Return (X, Y) of the center of cell containing provided text 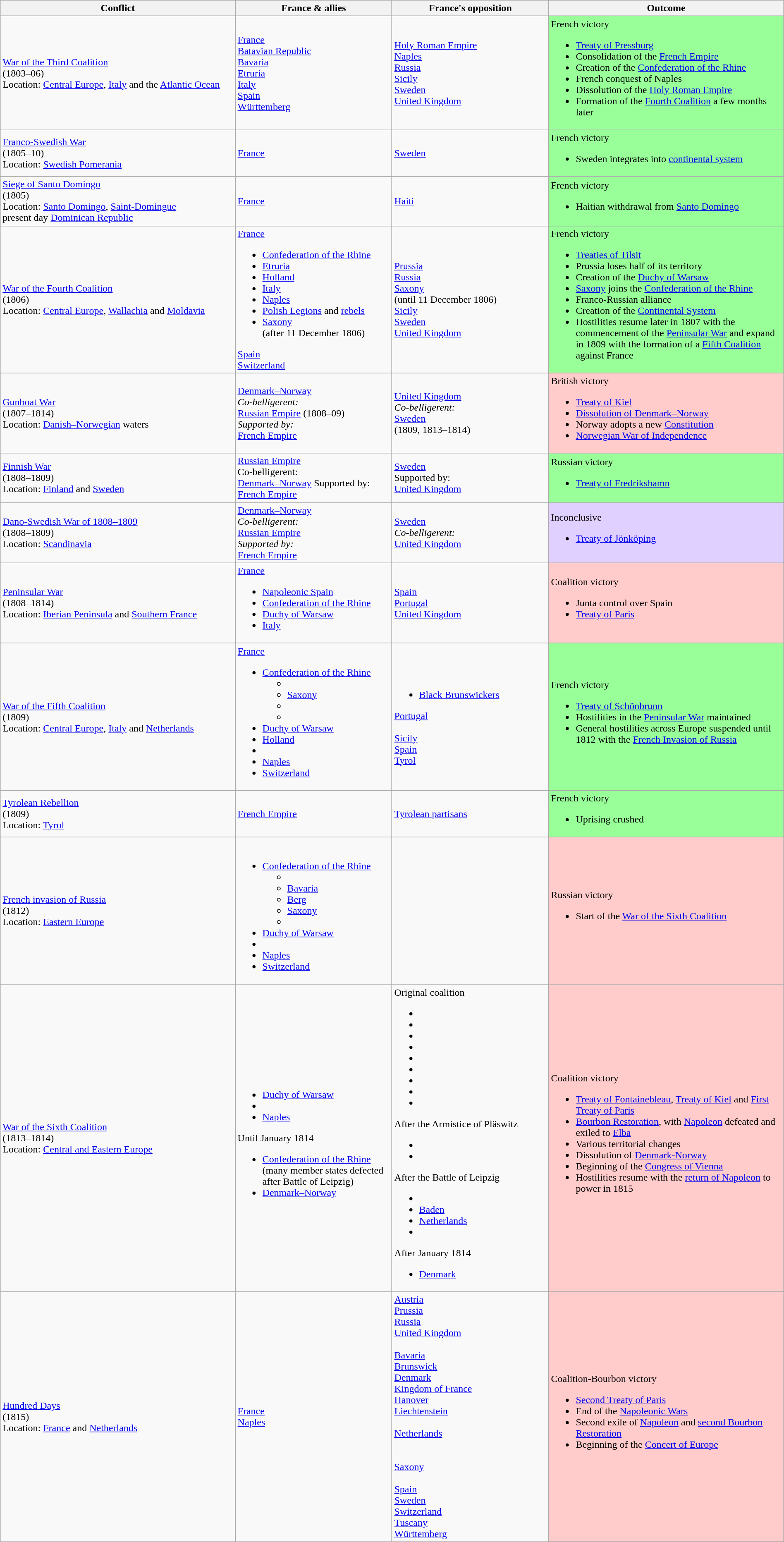
Tyrolean Rebellion(1809)Location: Tyrol (118, 814)
FranceConfederation of the Rhine Etruria Holland Italy Naples Polish Legions and rebels Saxony(after 11 December 1806) SpainSwitzerland (313, 299)
French Empire (313, 814)
Denmark–NorwayCo-belligerent: Russian Empire Supported by: French Empire (313, 533)
Black Brunswickers Portugal Sicily Spain Tyrol (471, 717)
Tyrolean partisans (471, 814)
Haiti (471, 201)
FranceConfederation of the Rhine Saxony Duchy of Warsaw Holland Naples Switzerland (313, 717)
Original coalition After the Armistice of Pläswitz After the Battle of Leipzig Baden Netherlands After January 1814 Denmark (471, 1138)
British victoryTreaty of KielDissolution of Denmark–NorwayNorway adopts a new ConstitutionNorwegian War of Independence (666, 413)
Gunboat War(1807–1814)Location: Danish–Norwegian waters (118, 413)
War of the Sixth Coalition(1813–1814)Location: Central and Eastern Europe (118, 1138)
War of the Fourth Coalition(1806)Location: Central Europe, Wallachia and Moldavia (118, 299)
Outcome (666, 8)
Holy Roman Empire Naples Russia Sicily Sweden United Kingdom (471, 73)
Denmark–NorwayCo-belligerent: Russian Empire (1808–09) Supported by: French Empire (313, 413)
Finnish War(1808–1809)Location: Finland and Sweden (118, 478)
Sweden (471, 153)
Dano-Swedish War of 1808–1809(1808–1809)Location: Scandinavia (118, 533)
Conflict (118, 8)
War of the Fifth Coalition(1809)Location: Central Europe, Italy and Netherlands (118, 717)
France Napoleonic SpainConfederation of the Rhine Duchy of Warsaw Italy (313, 603)
Confederation of the Rhine Bavaria Berg Saxony Duchy of Warsaw Naples Switzerland (313, 911)
French victoryUprising crushed (666, 814)
Russian victoryStart of the War of the Sixth Coalition (666, 911)
France Naples (313, 1417)
Siege of Santo Domingo(1805)Location: Santo Domingo, Saint-Dominguepresent day Dominican Republic (118, 201)
French victoryHaitian withdrawal from Santo Domingo (666, 201)
War of the Third Coalition(1803–06)Location: Central Europe, Italy and the Atlantic Ocean (118, 73)
France & allies (313, 8)
Spain Portugal United Kingdom (471, 603)
United KingdomCo-belligerent: Sweden (1809, 1813–1814) (471, 413)
SwedenSupported by: United Kingdom (471, 478)
Russian victoryTreaty of Fredrikshamn (666, 478)
Russian EmpireCo-belligerent: Denmark–Norway Supported by: French Empire (313, 478)
France Batavian Republic Bavaria Etruria Italy Spain Württemberg (313, 73)
Prussia Russia Saxony(until 11 December 1806) Sicily Sweden United Kingdom (471, 299)
Peninsular War(1808–1814)Location: Iberian Peninsula and Southern France (118, 603)
Duchy of Warsaw NaplesUntil January 1814 Confederation of the Rhine (many member states defected after Battle of Leipzig) Denmark–Norway (313, 1138)
Coalition victoryJunta control over SpainTreaty of Paris (666, 603)
French victorySweden integrates into continental system (666, 153)
Hundred Days(1815)Location: France and Netherlands (118, 1417)
SwedenCo-belligerent: United Kingdom (471, 533)
Franco-Swedish War(1805–10)Location: Swedish Pomerania (118, 153)
France's opposition (471, 8)
French invasion of Russia(1812)Location: Eastern Europe (118, 911)
InconclusiveTreaty of Jönköping (666, 533)
